Extract the [x, y] coordinate from the center of the cell holding the provided text.  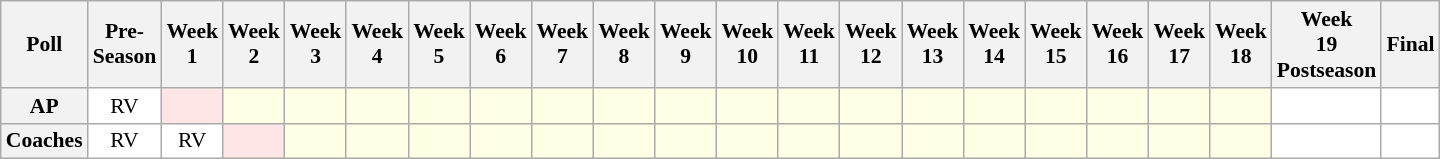
Week10 [748, 44]
Week1 [192, 44]
Final [1410, 44]
Week5 [439, 44]
Week4 [377, 44]
Week9 [686, 44]
Coaches [44, 141]
Poll [44, 44]
Week11 [809, 44]
AP [44, 106]
Week6 [501, 44]
Week15 [1056, 44]
Week19Postseason [1327, 44]
Week18 [1241, 44]
Week7 [562, 44]
Week12 [871, 44]
Week8 [624, 44]
Week14 [994, 44]
Week3 [316, 44]
Week16 [1118, 44]
Week2 [254, 44]
Week13 [933, 44]
Week17 [1179, 44]
Pre-Season [125, 44]
